Scan for the cell matching the given text and deliver its [X, Y] coordinate at center. 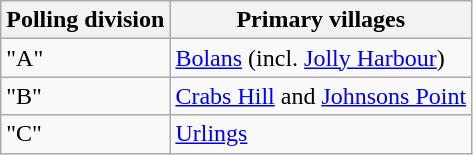
"C" [86, 134]
Urlings [321, 134]
Crabs Hill and Johnsons Point [321, 96]
"A" [86, 58]
Primary villages [321, 20]
Bolans (incl. Jolly Harbour) [321, 58]
Polling division [86, 20]
"B" [86, 96]
